Scan for the cell matching the given text and deliver its [x, y] coordinate at center. 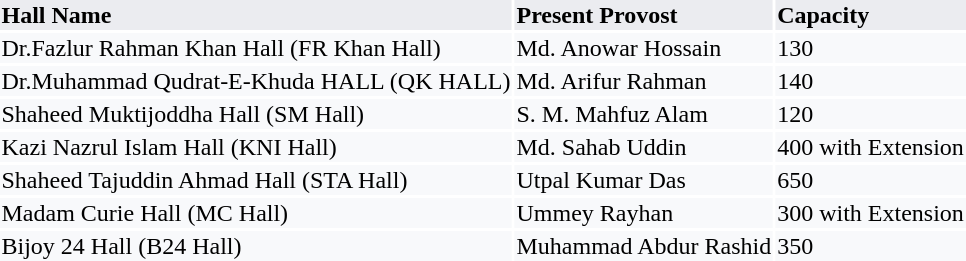
Utpal Kumar Das [644, 180]
Dr.Fazlur Rahman Khan Hall (FR Khan Hall) [256, 48]
Shaheed Muktijoddha Hall (SM Hall) [256, 114]
120 [871, 114]
Kazi Nazrul Islam Hall (KNI Hall) [256, 147]
Madam Curie Hall (MC Hall) [256, 213]
Md. Anowar Hossain [644, 48]
400 with Extension [871, 147]
130 [871, 48]
Md. Arifur Rahman [644, 81]
350 [871, 246]
Shaheed Tajuddin Ahmad Hall (STA Hall) [256, 180]
Md. Sahab Uddin [644, 147]
Capacity [871, 15]
Bijoy 24 Hall (B24 Hall) [256, 246]
Ummey Rayhan [644, 213]
650 [871, 180]
Present Provost [644, 15]
Hall Name [256, 15]
Dr.Muhammad Qudrat-E-Khuda HALL (QK HALL) [256, 81]
Muhammad Abdur Rashid [644, 246]
S. M. Mahfuz Alam [644, 114]
140 [871, 81]
300 with Extension [871, 213]
